For the text-containing cell, return its midpoint in (x, y) coordinate format. 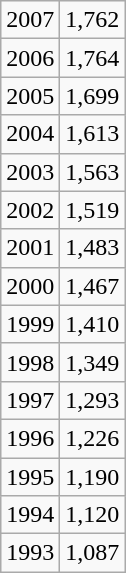
1,190 (92, 477)
2004 (30, 134)
1,613 (92, 134)
2007 (30, 20)
2002 (30, 210)
1996 (30, 438)
2003 (30, 172)
1,483 (92, 248)
2001 (30, 248)
1,699 (92, 96)
1,410 (92, 324)
1,762 (92, 20)
1,226 (92, 438)
1997 (30, 400)
1,467 (92, 286)
1,120 (92, 515)
1,519 (92, 210)
1,293 (92, 400)
1999 (30, 324)
1995 (30, 477)
1,349 (92, 362)
2005 (30, 96)
1998 (30, 362)
1,563 (92, 172)
1993 (30, 553)
1,764 (92, 58)
2000 (30, 286)
1994 (30, 515)
1,087 (92, 553)
2006 (30, 58)
